Scan for the cell matching the given text and deliver its [x, y] coordinate at center. 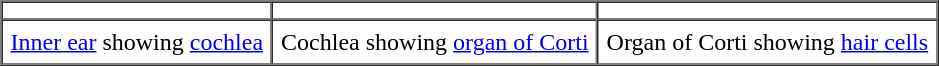
Cochlea showing organ of Corti [435, 42]
Organ of Corti showing hair cells [768, 42]
Inner ear showing cochlea [138, 42]
